Extract the (x, y) coordinate from the center of the cell holding the provided text.  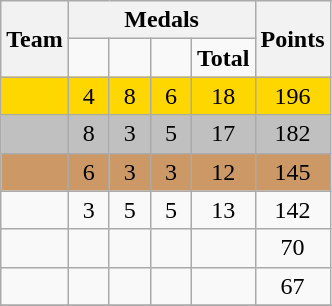
18 (223, 96)
196 (292, 96)
Medals (162, 20)
4 (88, 96)
Team (35, 39)
67 (292, 286)
145 (292, 172)
13 (223, 210)
182 (292, 134)
12 (223, 172)
70 (292, 248)
17 (223, 134)
Points (292, 39)
142 (292, 210)
Total (223, 58)
